Search for the cell housing the specified text and yield its [x, y] center coordinate. 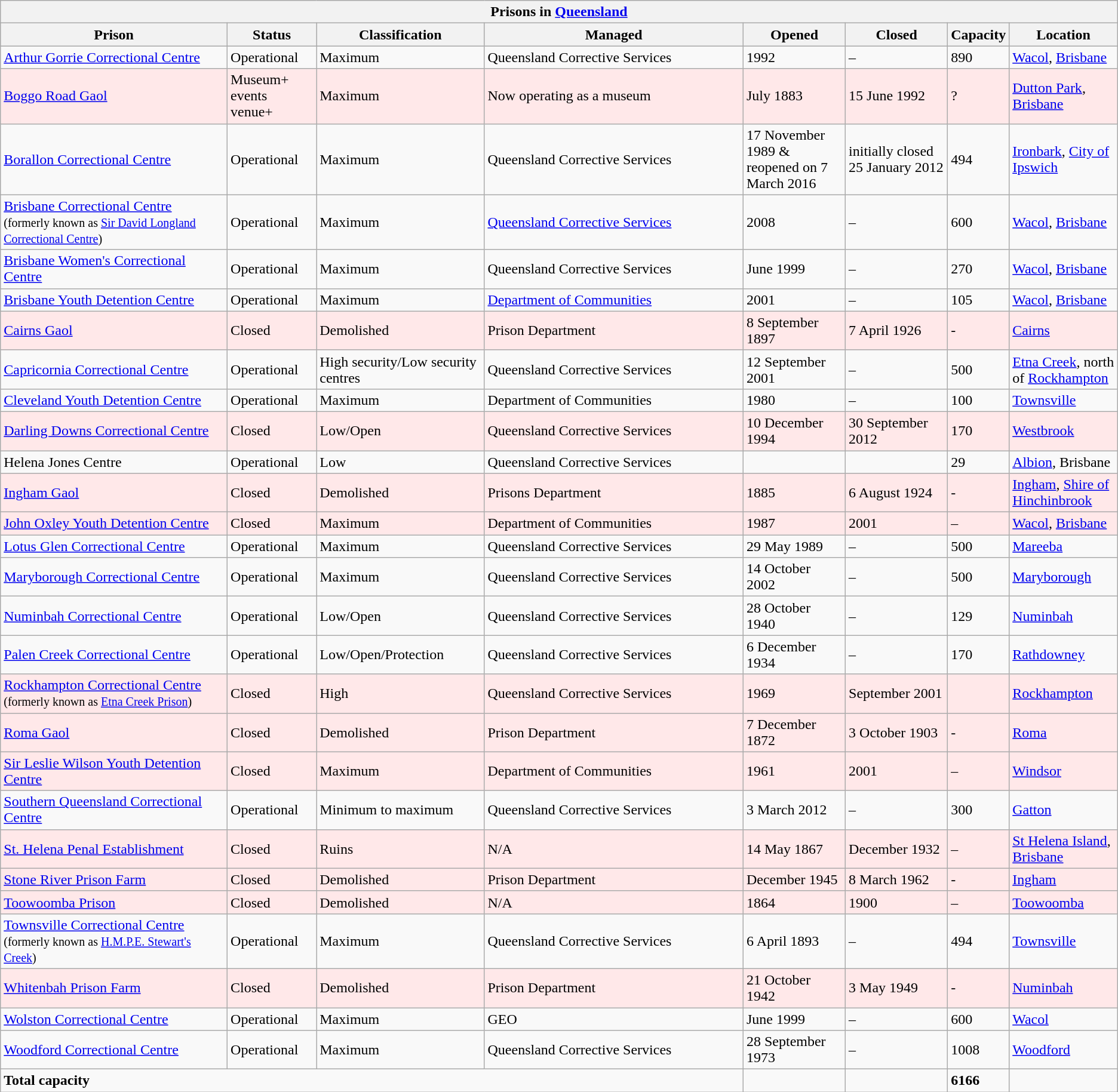
St Helena Island, Brisbane [1064, 849]
Low [400, 462]
Albion, Brisbane [1064, 462]
1008 [978, 1050]
30 September 2012 [897, 431]
15 June 1992 [897, 96]
Opened [794, 35]
105 [978, 300]
1864 [794, 902]
29 May 1989 [794, 546]
14 May 1867 [794, 849]
High [400, 694]
3 May 1949 [897, 988]
Cairns Gaol [114, 331]
Whitenbah Prison Farm [114, 988]
High security/Low security centres [400, 369]
December 1932 [897, 849]
12 September 2001 [794, 369]
2008 [794, 222]
Maryborough Correctional Centre [114, 577]
1980 [794, 400]
1885 [794, 493]
initially closed 25 January 2012 [897, 159]
Maryborough [1064, 577]
Roma Gaol [114, 732]
John Oxley Youth Detention Centre [114, 524]
6 December 1934 [794, 654]
Wacol [1064, 1019]
1969 [794, 694]
Prisons Department [614, 493]
1987 [794, 524]
6166 [978, 1081]
Ingham Gaol [114, 493]
Rockhampton [1064, 694]
14 October 2002 [794, 577]
Palen Creek Correctional Centre [114, 654]
Borallon Correctional Centre [114, 159]
10 December 1994 [794, 431]
September 2001 [897, 694]
Dutton Park, Brisbane [1064, 96]
8 March 1962 [897, 879]
1961 [794, 771]
St. Helena Penal Establishment [114, 849]
Westbrook [1064, 431]
Helena Jones Centre [114, 462]
3 October 1903 [897, 732]
Boggo Road Gaol [114, 96]
Windsor [1064, 771]
GEO [614, 1019]
Mareeba [1064, 546]
Rathdowney [1064, 654]
Capricornia Correctional Centre [114, 369]
Darling Downs Correctional Centre [114, 431]
Museum+ events venue+ [272, 96]
Low/Open/Protection [400, 654]
Location [1064, 35]
Classification [400, 35]
100 [978, 400]
July 1883 [794, 96]
Toowoomba Prison [114, 902]
Capacity [978, 35]
Cairns [1064, 331]
129 [978, 616]
Wolston Correctional Centre [114, 1019]
Brisbane Correctional Centre(formerly known as Sir David Longland Correctional Centre) [114, 222]
6 August 1924 [897, 493]
21 October 1942 [794, 988]
Managed [614, 35]
Prison [114, 35]
Gatton [1064, 810]
17 November 1989 & reopened on 7 March 2016 [794, 159]
Southern Queensland Correctional Centre [114, 810]
Woodford Correctional Centre [114, 1050]
Woodford [1064, 1050]
Numinbah Correctional Centre [114, 616]
Ingham [1064, 879]
29 [978, 462]
December 1945 [794, 879]
Total capacity [372, 1081]
7 April 1926 [897, 331]
Rockhampton Correctional Centre (formerly known as Etna Creek Prison) [114, 694]
270 [978, 269]
7 December 1872 [794, 732]
300 [978, 810]
Prisons in Queensland [559, 12]
Townsville Correctional Centre (formerly known as H.M.P.E. Stewart's Creek) [114, 941]
6 April 1893 [794, 941]
Ruins [400, 849]
890 [978, 57]
Stone River Prison Farm [114, 879]
Minimum to maximum [400, 810]
28 October 1940 [794, 616]
Brisbane Women's Correctional Centre [114, 269]
3 March 2012 [794, 810]
Toowoomba [1064, 902]
Status [272, 35]
Cleveland Youth Detention Centre [114, 400]
Brisbane Youth Detention Centre [114, 300]
Ingham, Shire of Hinchinbrook [1064, 493]
Now operating as a museum [614, 96]
Arthur Gorrie Correctional Centre [114, 57]
Roma [1064, 732]
28 September 1973 [794, 1050]
8 September 1897 [794, 331]
? [978, 96]
Sir Leslie Wilson Youth Detention Centre [114, 771]
Lotus Glen Correctional Centre [114, 546]
Ironbark, City of Ipswich [1064, 159]
1992 [794, 57]
Etna Creek, north of Rockhampton [1064, 369]
1900 [897, 902]
